From the cell containing the given text, extract its center point as [x, y] coordinate. 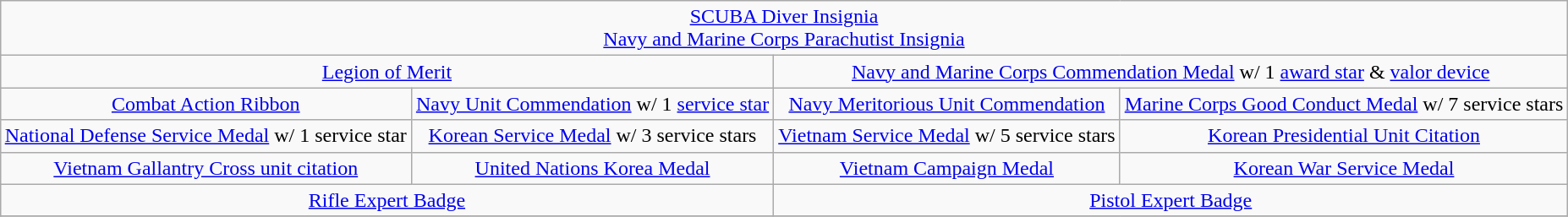
Korean War Service Medal [1344, 168]
Marine Corps Good Conduct Medal w/ 7 service stars [1344, 104]
Korean Presidential Unit Citation [1344, 136]
Navy and Marine Corps Commendation Medal w/ 1 award star & valor device [1171, 72]
Pistol Expert Badge [1171, 200]
Navy Unit Commendation w/ 1 service star [592, 104]
Korean Service Medal w/ 3 service stars [592, 136]
Vietnam Gallantry Cross unit citation [206, 168]
Combat Action Ribbon [206, 104]
Navy Meritorious Unit Commendation [947, 104]
Vietnam Campaign Medal [947, 168]
Vietnam Service Medal w/ 5 service stars [947, 136]
Legion of Merit [387, 72]
Rifle Expert Badge [387, 200]
National Defense Service Medal w/ 1 service star [206, 136]
SCUBA Diver InsigniaNavy and Marine Corps Parachutist Insignia [784, 29]
United Nations Korea Medal [592, 168]
